Return (X, Y) of the center of cell containing provided text 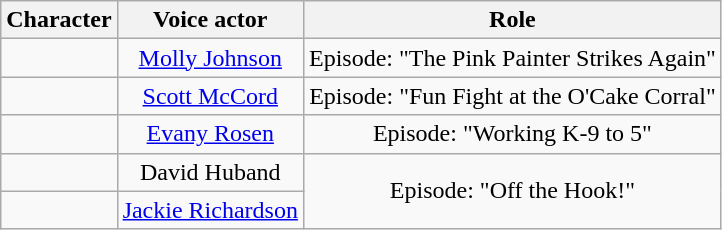
Episode: "The Pink Painter Strikes Again" (512, 58)
Molly Johnson (210, 58)
Episode: "Off the Hook!" (512, 191)
Voice actor (210, 20)
Scott McCord (210, 96)
David Huband (210, 172)
Jackie Richardson (210, 210)
Episode: "Fun Fight at the O'Cake Corral" (512, 96)
Evany Rosen (210, 134)
Character (59, 20)
Role (512, 20)
Episode: "Working K-9 to 5" (512, 134)
